For the text-containing cell, return its midpoint in (X, Y) coordinate format. 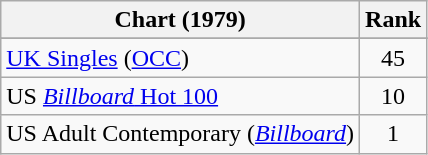
10 (394, 96)
45 (394, 58)
US Adult Contemporary (Billboard) (180, 134)
US Billboard Hot 100 (180, 96)
Rank (394, 20)
1 (394, 134)
Chart (1979) (180, 20)
UK Singles (OCC) (180, 58)
